Detect which cell encompasses the target text, then output its (x, y) center coordinate. 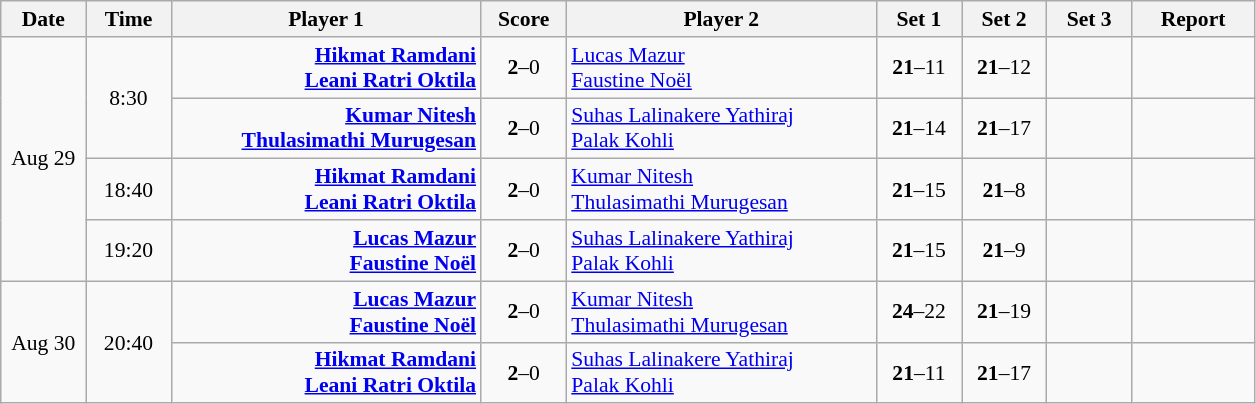
21–12 (1004, 68)
Score (524, 19)
Aug 30 (44, 342)
18:40 (128, 190)
21–14 (918, 128)
Player 1 (326, 19)
Date (44, 19)
Set 2 (1004, 19)
19:20 (128, 250)
24–22 (918, 312)
Player 2 (721, 19)
21–19 (1004, 312)
20:40 (128, 342)
Set 3 (1090, 19)
Set 1 (918, 19)
8:30 (128, 98)
21–9 (1004, 250)
Report (1194, 19)
Time (128, 19)
21–8 (1004, 190)
Aug 29 (44, 159)
